Provide the [X, Y] coordinate of the cell's center where the given text is located.  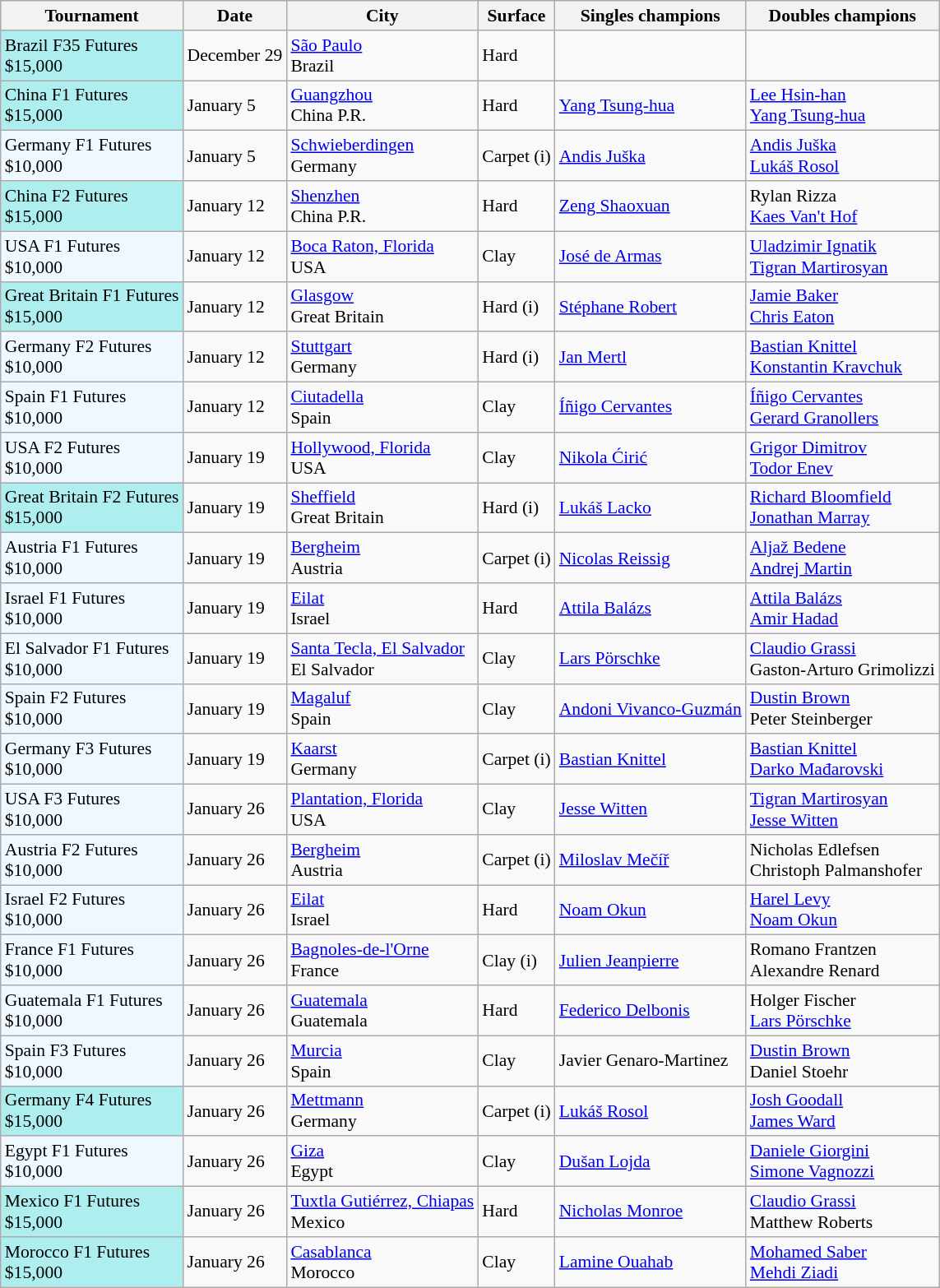
Yang Tsung-hua [651, 105]
Germany F1 Futures$10,000 [92, 156]
MettmannGermany [382, 1110]
Guatemala F1 Futures$10,000 [92, 1010]
Lars Pörschke [651, 658]
Nikola Ćirić [651, 457]
Attila Balázs Amir Hadad [842, 609]
Austria F1 Futures$10,000 [92, 558]
Íñigo Cervantes Gerard Granollers [842, 408]
Uladzimir Ignatik Tigran Martirosyan [842, 257]
Clay (i) [516, 961]
Holger Fischer Lars Pörschke [842, 1010]
USA F1 Futures$10,000 [92, 257]
Santa Tecla, El SalvadorEl Salvador [382, 658]
Íñigo Cervantes [651, 408]
Andoni Vivanco-Guzmán [651, 709]
Bastian Knittel [651, 760]
Boca Raton, FloridaUSA [382, 257]
Tigran Martirosyan Jesse Witten [842, 809]
Mexico F1 Futures$15,000 [92, 1212]
Daniele Giorgini Simone Vagnozzi [842, 1161]
Great Britain F1 Futures$15,000 [92, 306]
Spain F1 Futures$10,000 [92, 408]
Dustin Brown Daniel Stoehr [842, 1061]
Javier Genaro-Martinez [651, 1061]
Zeng Shaoxuan [651, 206]
Brazil F35 Futures$15,000 [92, 56]
Germany F4 Futures$15,000 [92, 1110]
December 29 [235, 56]
Bastian Knittel Konstantin Kravchuk [842, 357]
Spain F3 Futures$10,000 [92, 1061]
Romano Frantzen Alexandre Renard [842, 961]
GuatemalaGuatemala [382, 1010]
Grigor Dimitrov Todor Enev [842, 457]
Bagnoles-de-l'OrneFrance [382, 961]
China F1 Futures$15,000 [92, 105]
CasablancaMorocco [382, 1262]
São PauloBrazil [382, 56]
Egypt F1 Futures$10,000 [92, 1161]
MagalufSpain [382, 709]
Nicholas Edlefsen Christoph Palmanshofer [842, 860]
Tournament [92, 16]
Harel Levy Noam Okun [842, 910]
Attila Balázs [651, 609]
Israel F2 Futures$10,000 [92, 910]
Great Britain F2 Futures$15,000 [92, 508]
Dušan Lojda [651, 1161]
Date [235, 16]
Jan Mertl [651, 357]
GizaEgypt [382, 1161]
Germany F2 Futures$10,000 [92, 357]
Tuxtla Gutiérrez, ChiapasMexico [382, 1212]
Noam Okun [651, 910]
Rylan Rizza Kaes Van't Hof [842, 206]
Julien Jeanpierre [651, 961]
Andis Juška [651, 156]
Lukáš Rosol [651, 1110]
SchwieberdingenGermany [382, 156]
Claudio Grassi Gaston-Arturo Grimolizzi [842, 658]
SheffieldGreat Britain [382, 508]
Israel F1 Futures$10,000 [92, 609]
Plantation, FloridaUSA [382, 809]
KaarstGermany [382, 760]
CiutadellaSpain [382, 408]
Bastian Knittel Darko Mađarovski [842, 760]
USA F2 Futures$10,000 [92, 457]
GuangzhouChina P.R. [382, 105]
Andis Juška Lukáš Rosol [842, 156]
MurciaSpain [382, 1061]
Germany F3 Futures$10,000 [92, 760]
Singles champions [651, 16]
Aljaž Bedene Andrej Martin [842, 558]
Austria F2 Futures$10,000 [92, 860]
Claudio Grassi Matthew Roberts [842, 1212]
Lukáš Lacko [651, 508]
Lamine Ouahab [651, 1262]
ShenzhenChina P.R. [382, 206]
StuttgartGermany [382, 357]
France F1 Futures$10,000 [92, 961]
GlasgowGreat Britain [382, 306]
José de Armas [651, 257]
Hollywood, FloridaUSA [382, 457]
Jesse Witten [651, 809]
Morocco F1 Futures$15,000 [92, 1262]
Stéphane Robert [651, 306]
Dustin Brown Peter Steinberger [842, 709]
Lee Hsin-han Yang Tsung-hua [842, 105]
Miloslav Mečíř [651, 860]
Josh Goodall James Ward [842, 1110]
Nicolas Reissig [651, 558]
Federico Delbonis [651, 1010]
China F2 Futures$15,000 [92, 206]
Jamie Baker Chris Eaton [842, 306]
Surface [516, 16]
Richard Bloomfield Jonathan Marray [842, 508]
Spain F2 Futures$10,000 [92, 709]
Mohamed Saber Mehdi Ziadi [842, 1262]
Nicholas Monroe [651, 1212]
USA F3 Futures$10,000 [92, 809]
El Salvador F1 Futures$10,000 [92, 658]
City [382, 16]
Doubles champions [842, 16]
